Search for the cell housing the specified text and yield its [x, y] center coordinate. 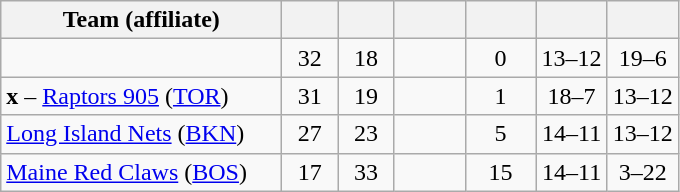
33 [366, 172]
0 [500, 58]
19–6 [642, 58]
18 [366, 58]
31 [310, 96]
15 [500, 172]
23 [366, 134]
27 [310, 134]
x – Raptors 905 (TOR) [142, 96]
Long Island Nets (BKN) [142, 134]
19 [366, 96]
17 [310, 172]
32 [310, 58]
3–22 [642, 172]
Team (affiliate) [142, 20]
Maine Red Claws (BOS) [142, 172]
5 [500, 134]
18–7 [572, 96]
1 [500, 96]
